Provide the (x, y) coordinate of the cell's center where the given text is located.  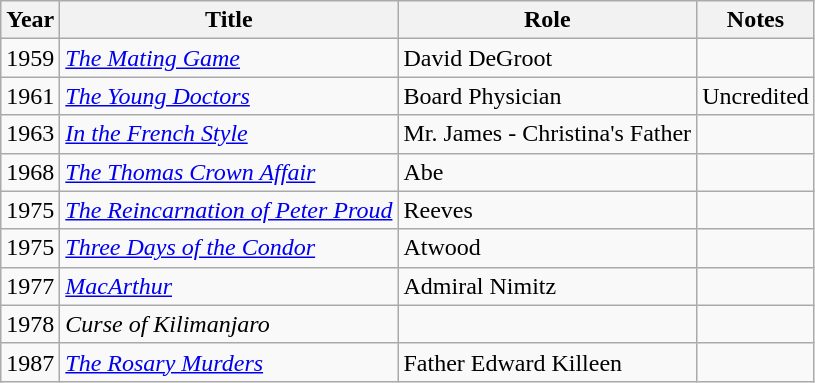
Board Physician (548, 96)
1987 (30, 362)
Mr. James - Christina's Father (548, 134)
Year (30, 20)
Notes (756, 20)
Title (229, 20)
The Reincarnation of Peter Proud (229, 210)
1977 (30, 286)
1959 (30, 58)
The Young Doctors (229, 96)
Father Edward Killeen (548, 362)
1961 (30, 96)
MacArthur (229, 286)
Role (548, 20)
1968 (30, 172)
Admiral Nimitz (548, 286)
Atwood (548, 248)
Uncredited (756, 96)
Curse of Kilimanjaro (229, 324)
The Thomas Crown Affair (229, 172)
Abe (548, 172)
1963 (30, 134)
Three Days of the Condor (229, 248)
1978 (30, 324)
The Rosary Murders (229, 362)
Reeves (548, 210)
In the French Style (229, 134)
The Mating Game (229, 58)
David DeGroot (548, 58)
